Search for the cell housing the specified text and yield its [x, y] center coordinate. 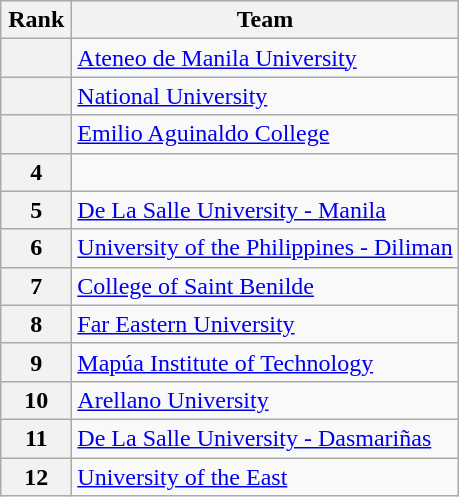
9 [36, 362]
Arellano University [265, 400]
11 [36, 438]
Emilio Aguinaldo College [265, 134]
College of Saint Benilde [265, 286]
Far Eastern University [265, 324]
6 [36, 248]
University of the East [265, 477]
8 [36, 324]
Team [265, 20]
De La Salle University - Manila [265, 210]
Mapúa Institute of Technology [265, 362]
University of the Philippines - Diliman [265, 248]
4 [36, 172]
5 [36, 210]
Ateneo de Manila University [265, 58]
12 [36, 477]
Rank [36, 20]
De La Salle University - Dasmariñas [265, 438]
10 [36, 400]
National University [265, 96]
7 [36, 286]
